Determine the [x, y] coordinate at the center of the cell enclosing the given text.  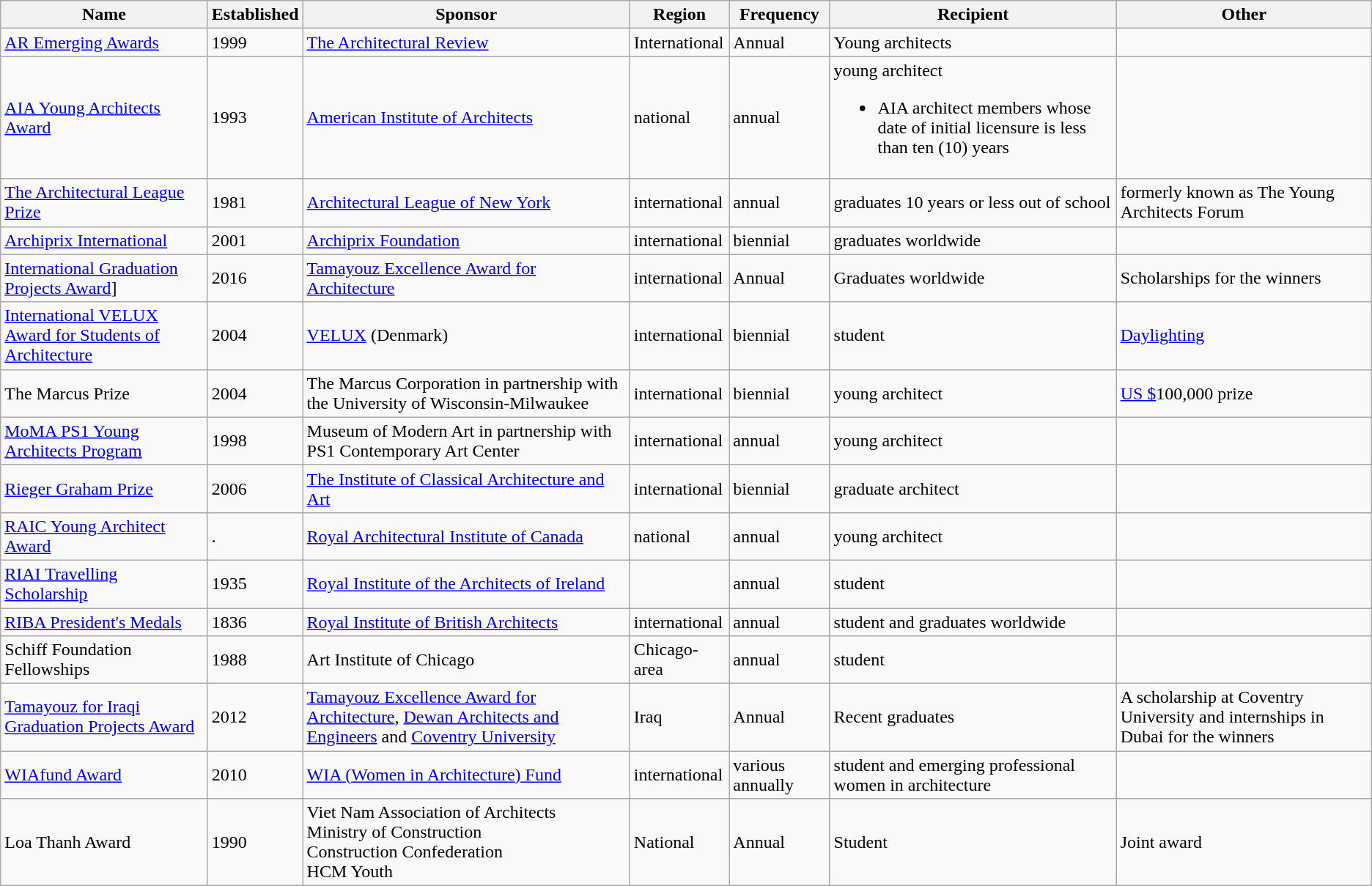
Art Institute of Chicago [466, 660]
2006 [255, 488]
Royal Institute of British Architects [466, 622]
2010 [255, 775]
AR Emerging Awards [104, 43]
Scholarships for the winners [1244, 278]
International [679, 43]
graduates 10 years or less out of school [973, 202]
Tamayouz Excellence Award for Architecture, Dewan Architects and Engineers and Coventry University [466, 717]
Architectural League of New York [466, 202]
1990 [255, 843]
Name [104, 15]
WIAfund Award [104, 775]
Museum of Modern Art in partnership with PS1 Contemporary Art Center [466, 441]
MoMA PS1 Young Architects Program [104, 441]
2001 [255, 240]
1993 [255, 117]
1935 [255, 583]
RAIC Young Architect Award [104, 536]
Archiprix International [104, 240]
Archiprix Foundation [466, 240]
2012 [255, 717]
Graduates worldwide [973, 278]
National [679, 843]
student and emerging professional women in architecture [973, 775]
AIA Young Architects Award [104, 117]
Chicago-area [679, 660]
various annually [780, 775]
Recipient [973, 15]
The Architectural League Prize [104, 202]
graduates worldwide [973, 240]
Frequency [780, 15]
. [255, 536]
Viet Nam Association of ArchitectsMinistry of ConstructionConstruction ConfederationHCM Youth [466, 843]
Rieger Graham Prize [104, 488]
1999 [255, 43]
International VELUX Award for Students of Architecture [104, 336]
Recent graduates [973, 717]
RIBA President's Medals [104, 622]
The Architectural Review [466, 43]
formerly known as The Young Architects Forum [1244, 202]
Daylighting [1244, 336]
The Marcus Prize [104, 393]
student and graduates worldwide [973, 622]
Loa Thanh Award [104, 843]
1981 [255, 202]
American Institute of Architects [466, 117]
Young architects [973, 43]
Tamayouz Excellence Award for Architecture [466, 278]
Joint award [1244, 843]
Tamayouz for Iraqi Graduation Projects Award [104, 717]
Royal Architectural Institute of Canada [466, 536]
Region [679, 15]
RIAI Travelling Scholarship [104, 583]
Iraq [679, 717]
International Graduation Projects Award] [104, 278]
WIA (Women in Architecture) Fund [466, 775]
The Marcus Corporation in partnership with the University of Wisconsin-Milwaukee [466, 393]
The Institute of Classical Architecture and Art [466, 488]
Established [255, 15]
Schiff Foundation Fellowships [104, 660]
VELUX (Denmark) [466, 336]
graduate architect [973, 488]
1836 [255, 622]
A scholarship at Coventry University and internships in Dubai for the winners [1244, 717]
Other [1244, 15]
2016 [255, 278]
1998 [255, 441]
young architectAIA architect members whose date of initial licensure is less than ten (10) years [973, 117]
Royal Institute of the Architects of Ireland [466, 583]
Sponsor [466, 15]
US $100,000 prize [1244, 393]
1988 [255, 660]
Student [973, 843]
